Pinpoint the cell where the given text exists, returning its (X, Y) midpoint coordinate. 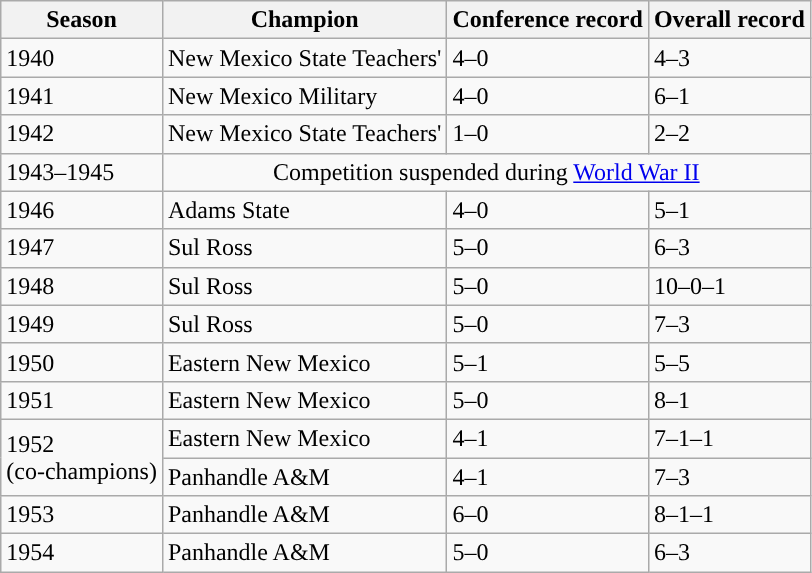
1946 (82, 210)
1950 (82, 362)
8–1–1 (729, 515)
Season (82, 20)
1949 (82, 324)
Conference record (548, 20)
1941 (82, 96)
1–0 (548, 134)
1953 (82, 515)
1951 (82, 400)
Competition suspended during World War II (486, 172)
New Mexico Military (304, 96)
7–1–1 (729, 438)
Champion (304, 20)
4–3 (729, 58)
5–5 (729, 362)
Overall record (729, 20)
1942 (82, 134)
8–1 (729, 400)
10–0–1 (729, 286)
2–2 (729, 134)
6–0 (548, 515)
1954 (82, 553)
1947 (82, 248)
1952(co-champions) (82, 457)
6–1 (729, 96)
1948 (82, 286)
Adams State (304, 210)
1943–1945 (82, 172)
1940 (82, 58)
